Search for the cell housing the specified text and yield its (X, Y) center coordinate. 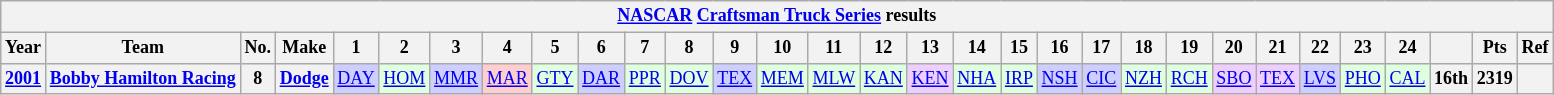
23 (1362, 48)
4 (507, 48)
KEN (930, 78)
DAR (602, 78)
11 (834, 48)
HOM (404, 78)
No. (258, 48)
Ref (1535, 48)
Year (24, 48)
22 (1320, 48)
17 (1102, 48)
Bobby Hamilton Racing (142, 78)
NZH (1144, 78)
9 (735, 48)
20 (1234, 48)
SBO (1234, 78)
21 (1278, 48)
6 (602, 48)
7 (644, 48)
16 (1060, 48)
Dodge (304, 78)
16th (1452, 78)
MEM (783, 78)
14 (977, 48)
GTY (555, 78)
10 (783, 48)
1 (356, 48)
DAY (356, 78)
2001 (24, 78)
18 (1144, 48)
3 (456, 48)
Pts (1494, 48)
NHA (977, 78)
2319 (1494, 78)
MMR (456, 78)
12 (884, 48)
5 (555, 48)
CIC (1102, 78)
IRP (1020, 78)
19 (1189, 48)
13 (930, 48)
Team (142, 48)
MAR (507, 78)
NASCAR Craftsman Truck Series results (777, 16)
PHO (1362, 78)
15 (1020, 48)
KAN (884, 78)
MLW (834, 78)
LVS (1320, 78)
24 (1408, 48)
NSH (1060, 78)
DOV (689, 78)
2 (404, 48)
PPR (644, 78)
Make (304, 48)
CAL (1408, 78)
RCH (1189, 78)
